Identify which cell holds the provided text, then report its [X, Y] central coordinate. 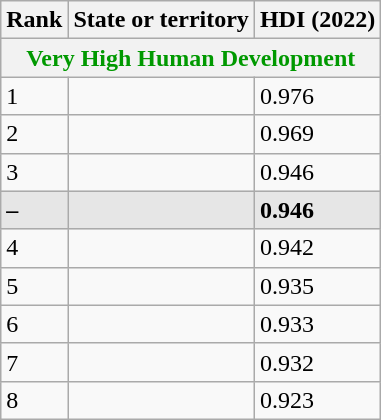
0.969 [317, 134]
0.933 [317, 324]
1 [34, 96]
0.942 [317, 248]
0.976 [317, 96]
0.932 [317, 362]
4 [34, 248]
Rank [34, 20]
2 [34, 134]
HDI (2022) [317, 20]
7 [34, 362]
5 [34, 286]
Very High Human Development [191, 58]
3 [34, 172]
6 [34, 324]
State or territory [162, 20]
8 [34, 400]
– [34, 210]
0.935 [317, 286]
0.923 [317, 400]
